Pinpoint the cell where the given text exists, returning its (x, y) midpoint coordinate. 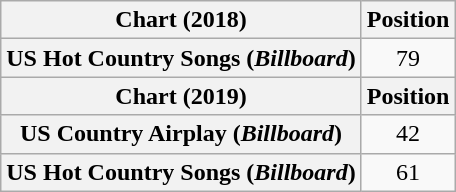
Chart (2018) (181, 20)
US Country Airplay (Billboard) (181, 134)
79 (408, 58)
42 (408, 134)
61 (408, 172)
Chart (2019) (181, 96)
